Detect which cell encompasses the target text, then output its (X, Y) center coordinate. 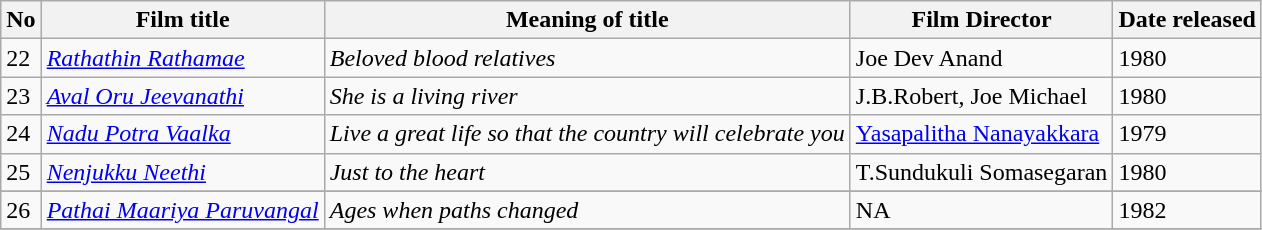
25 (21, 172)
Nenjukku Neethi (182, 172)
Meaning of title (587, 20)
NA (982, 210)
No (21, 20)
Beloved blood relatives (587, 58)
1982 (1188, 210)
Aval Oru Jeevanathi (182, 96)
Film title (182, 20)
Nadu Potra Vaalka (182, 134)
Film Director (982, 20)
26 (21, 210)
Ages when paths changed (587, 210)
Pathai Maariya Paruvangal (182, 210)
J.B.Robert, Joe Michael (982, 96)
24 (21, 134)
Date released (1188, 20)
1979 (1188, 134)
Rathathin Rathamae (182, 58)
She is a living river (587, 96)
Yasapalitha Nanayakkara (982, 134)
22 (21, 58)
T.Sundukuli Somasegaran (982, 172)
Just to the heart (587, 172)
23 (21, 96)
Joe Dev Anand (982, 58)
Live a great life so that the country will celebrate you (587, 134)
